Find where the given text appears and provide that cell's center as [X, Y] coordinate. 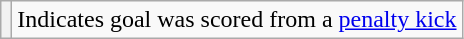
Indicates goal was scored from a penalty kick [237, 20]
